Detect which cell encompasses the target text, then output its [x, y] center coordinate. 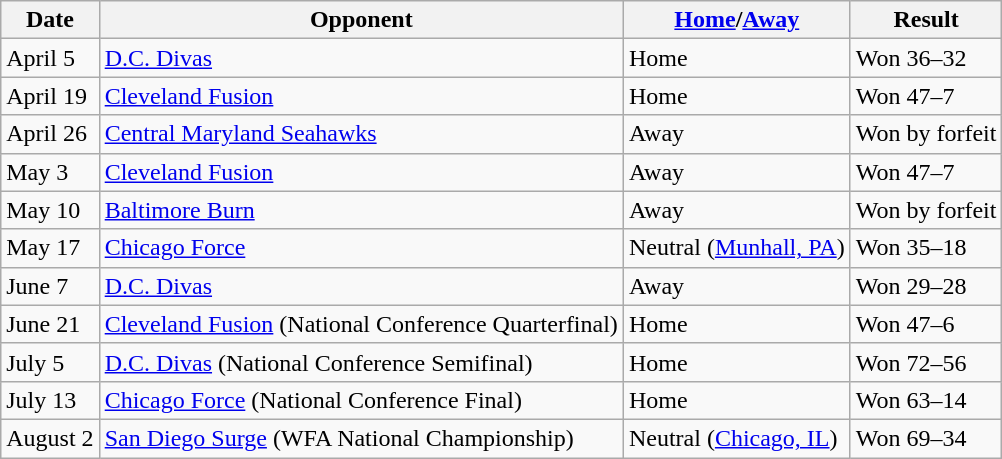
July 5 [50, 362]
D.C. Divas (National Conference Semifinal) [361, 362]
Won 29–28 [926, 286]
Chicago Force [361, 248]
April 26 [50, 134]
Won 63–14 [926, 400]
Neutral (Munhall, PA) [736, 248]
Won 36–32 [926, 58]
Date [50, 20]
Central Maryland Seahawks [361, 134]
July 13 [50, 400]
Neutral (Chicago, IL) [736, 438]
Cleveland Fusion (National Conference Quarterfinal) [361, 324]
Chicago Force (National Conference Final) [361, 400]
San Diego Surge (WFA National Championship) [361, 438]
August 2 [50, 438]
Won 72–56 [926, 362]
June 7 [50, 286]
Home/Away [736, 20]
April 5 [50, 58]
May 3 [50, 172]
Won 35–18 [926, 248]
Won 69–34 [926, 438]
June 21 [50, 324]
May 10 [50, 210]
Result [926, 20]
Baltimore Burn [361, 210]
Won 47–6 [926, 324]
Opponent [361, 20]
April 19 [50, 96]
May 17 [50, 248]
